Scan for the cell matching the given text and deliver its (x, y) coordinate at center. 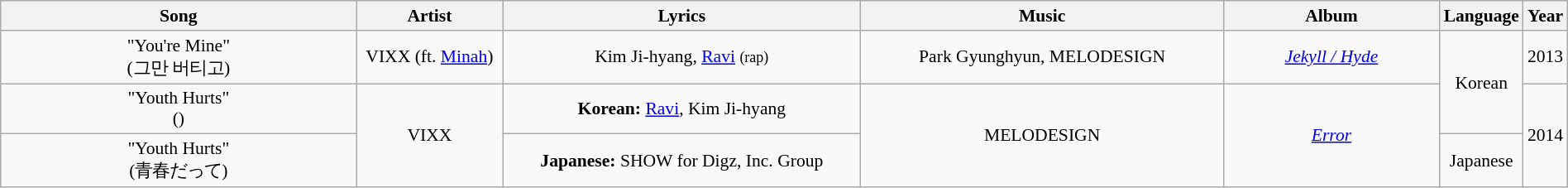
VIXX (ft. Minah) (430, 56)
VIXX (430, 134)
MELODESIGN (1042, 134)
Kim Ji-hyang, Ravi (rap) (681, 56)
Jekyll / Hyde (1331, 56)
Language (1482, 16)
Park Gyunghyun, MELODESIGN (1042, 56)
Album (1331, 16)
Japanese (1482, 161)
Song (179, 16)
"Youth Hurts"(青春だって) (179, 161)
Error (1331, 134)
"Youth Hurts"() (179, 108)
Music (1042, 16)
Japanese: SHOW for Digz, Inc. Group (681, 161)
2014 (1545, 134)
"You're Mine"(그만 버티고) (179, 56)
Korean: Ravi, Kim Ji-hyang (681, 108)
2013 (1545, 56)
Year (1545, 16)
Korean (1482, 81)
Lyrics (681, 16)
Artist (430, 16)
